Find where the given text appears and provide that cell's center as (X, Y) coordinate. 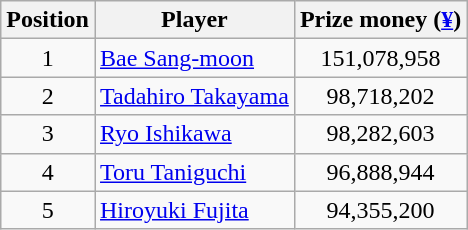
1 (48, 58)
Position (48, 20)
Hiroyuki Fujita (194, 210)
Bae Sang-moon (194, 58)
Ryo Ishikawa (194, 134)
3 (48, 134)
Tadahiro Takayama (194, 96)
Player (194, 20)
5 (48, 210)
Toru Taniguchi (194, 172)
Prize money (¥) (380, 20)
2 (48, 96)
4 (48, 172)
151,078,958 (380, 58)
94,355,200 (380, 210)
98,718,202 (380, 96)
96,888,944 (380, 172)
98,282,603 (380, 134)
